Scan for the cell matching the given text and deliver its [X, Y] coordinate at center. 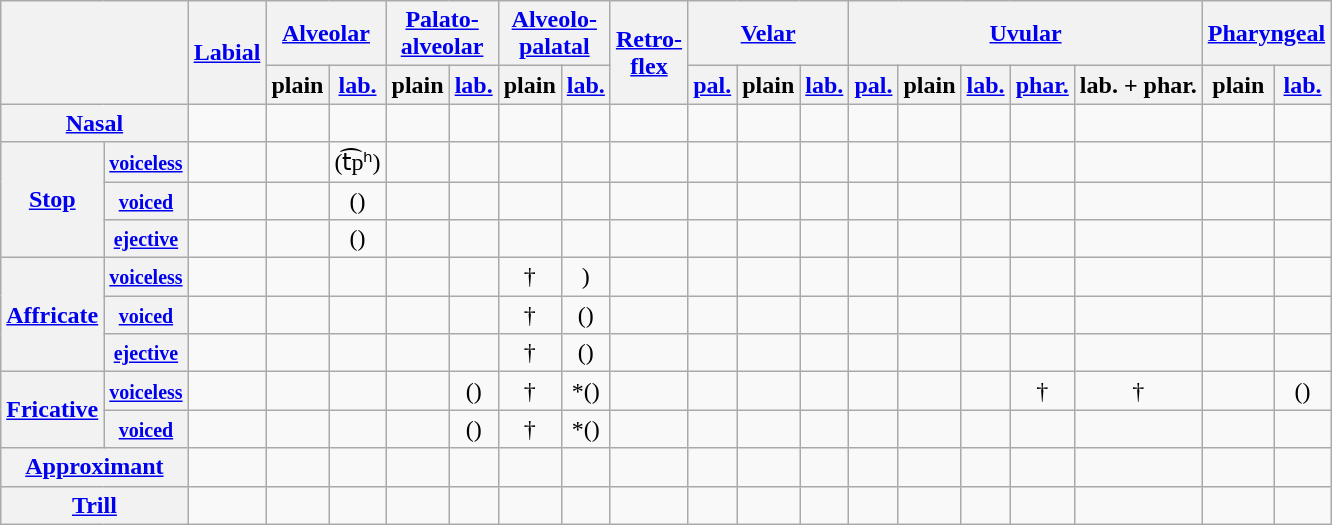
Approximant [94, 467]
Affricate [52, 315]
Alveolar [326, 34]
Uvular [1026, 34]
Nasal [94, 123]
(t͡pʰ) [358, 162]
Alveolo-palatal [554, 34]
Stop [52, 200]
phar. [1042, 85]
Velar [768, 34]
Pharyngeal [1266, 34]
lab. + phar. [1138, 85]
Labial [227, 52]
Palato-alveolar [442, 34]
Retro-flex [648, 52]
) [586, 277]
Trill [94, 505]
Fricative [52, 410]
